Capture the cell that displays the provided text and extract its [x, y] central coordinate. 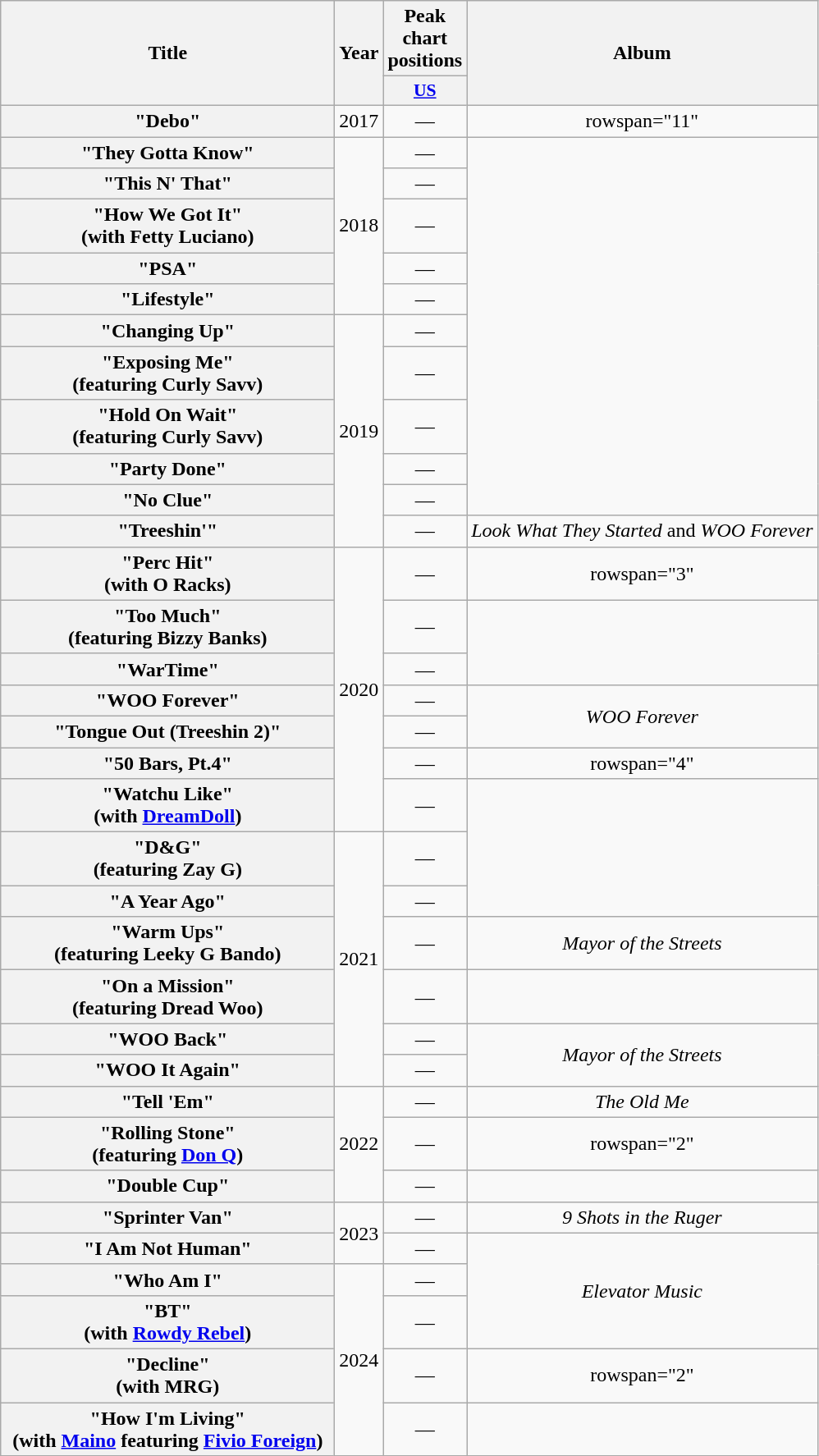
2019 [359, 431]
"Decline"(with MRG) [167, 1376]
"A Year Ago" [167, 901]
Elevator Music [642, 1290]
2017 [359, 121]
Title [167, 53]
"BT"(with Rowdy Rebel) [167, 1321]
Album [642, 53]
2018 [359, 225]
rowspan="11" [642, 121]
Year [359, 53]
"Who Am I" [167, 1280]
rowspan="3" [642, 573]
2021 [359, 959]
US [425, 91]
"This N' That" [167, 184]
rowspan="4" [642, 762]
9 Shots in the Ruger [642, 1217]
"Perc Hit"(with O Racks) [167, 573]
"Lifestyle" [167, 300]
The Old Me [642, 1101]
2023 [359, 1233]
"Rolling Stone"(featuring Don Q) [167, 1144]
"No Clue" [167, 500]
"Sprinter Van" [167, 1217]
"Changing Up" [167, 331]
"On a Mission"(featuring Dread Woo) [167, 996]
"Party Done" [167, 469]
"They Gotta Know" [167, 152]
"Watchu Like"(with DreamDoll) [167, 806]
"Tell 'Em" [167, 1101]
2024 [359, 1359]
2020 [359, 689]
"WOO It Again" [167, 1070]
"WOO Forever" [167, 700]
2022 [359, 1144]
"50 Bars, Pt.4" [167, 762]
"How I'm Living"(with Maino featuring Fivio Foreign) [167, 1428]
"WarTime" [167, 669]
Look What They Started and WOO Forever [642, 531]
"Exposing Me"(featuring Curly Savv) [167, 373]
"D&G"(featuring Zay G) [167, 858]
WOO Forever [642, 716]
"I Am Not Human" [167, 1248]
"Debo" [167, 121]
"WOO Back" [167, 1039]
Peak chart positions [425, 39]
"Too Much"(featuring Bizzy Banks) [167, 627]
"PSA" [167, 268]
"Hold On Wait"(featuring Curly Savv) [167, 427]
"Tongue Out (Treeshin 2)" [167, 731]
"Double Cup" [167, 1186]
"Warm Ups"(featuring Leeky G Bando) [167, 944]
"Treeshin'" [167, 531]
"How We Got It"(with Fetty Luciano) [167, 227]
